Find where the given text appears and provide that cell's center as [x, y] coordinate. 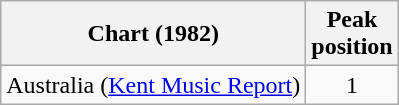
Peakposition [352, 34]
1 [352, 85]
Australia (Kent Music Report) [154, 85]
Chart (1982) [154, 34]
